From the cell containing the given text, extract its center point as [x, y] coordinate. 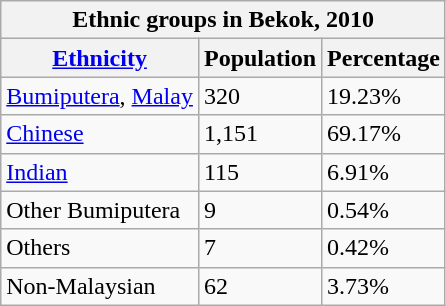
7 [260, 248]
6.91% [384, 172]
Indian [100, 172]
115 [260, 172]
0.54% [384, 210]
3.73% [384, 286]
62 [260, 286]
Ethnicity [100, 58]
Others [100, 248]
Other Bumiputera [100, 210]
Percentage [384, 58]
Ethnic groups in Bekok, 2010 [224, 20]
1,151 [260, 134]
19.23% [384, 96]
320 [260, 96]
Bumiputera, Malay [100, 96]
0.42% [384, 248]
Chinese [100, 134]
Population [260, 58]
9 [260, 210]
Non-Malaysian [100, 286]
69.17% [384, 134]
